Determine the (X, Y) coordinate at the center of the cell enclosing the given text.  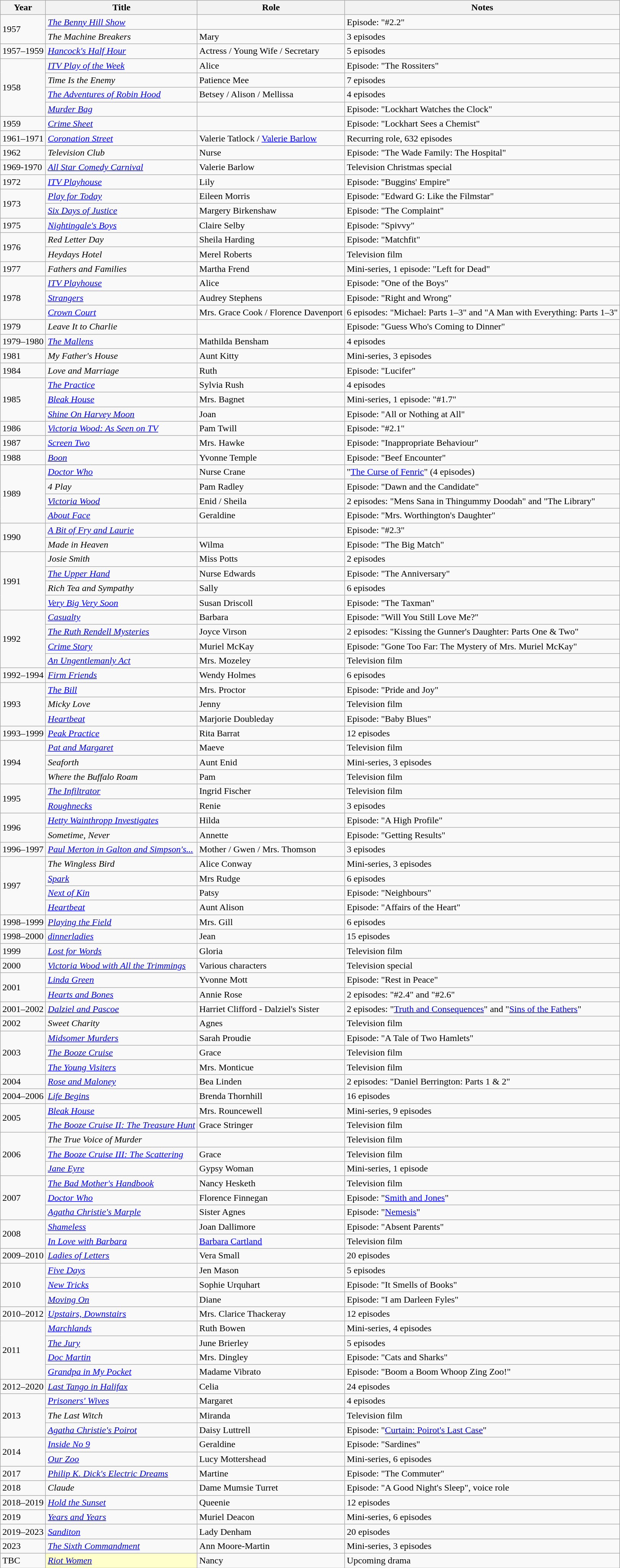
All Star Comedy Carnival (121, 167)
Heydays Hotel (121, 254)
Peak Practice (121, 733)
Mrs. Dingley (271, 1358)
Lucy Mottershead (271, 1459)
Mother / Gwen / Mrs. Thomson (271, 849)
Episode: "Spivvy" (482, 225)
Playing the Field (121, 922)
Agnes (271, 1023)
1985 (23, 399)
Miranda (271, 1415)
15 episodes (482, 937)
Episode: "A Tale of Two Hamlets" (482, 1038)
Renie (271, 806)
2 episodes: "Mens Sana in Thingummy Doodah" and "The Library" (482, 501)
The Last Witch (121, 1415)
1978 (23, 298)
Television Christmas special (482, 167)
Diane (271, 1299)
1958 (23, 87)
Daisy Luttrell (271, 1430)
1993 (23, 704)
1989 (23, 494)
Florence Finnegan (271, 1198)
Pat and Margaret (121, 748)
Years and Years (121, 1517)
Episode: "Lucifer" (482, 370)
Bea Linden (271, 1081)
2005 (23, 1118)
Episode: "I am Darleen Fyles" (482, 1299)
Episode: "The Complaint" (482, 211)
1957–1959 (23, 51)
Nancy Hesketh (271, 1183)
2010 (23, 1285)
The Ruth Rendell Mysteries (121, 631)
1990 (23, 537)
1995 (23, 798)
Episode: "The Big Match" (482, 545)
Notes (482, 8)
Mrs. Bagnet (271, 399)
Linda Green (121, 980)
Eileen Morris (271, 196)
Merel Roberts (271, 254)
Mrs. Proctor (271, 690)
Dame Mumsie Turret (271, 1488)
Nancy (271, 1560)
Hearts and Bones (121, 994)
TBC (23, 1560)
1979–1980 (23, 341)
Sarah Proudie (271, 1038)
Victoria Wood: As Seen on TV (121, 429)
Episode: "#2.3" (482, 530)
Valerie Tatlock / Valerie Barlow (271, 138)
My Father's House (121, 356)
Red Letter Day (121, 240)
Mrs. Clarice Thackeray (271, 1314)
The Young Visiters (121, 1067)
Lily (271, 182)
Lady Denham (271, 1531)
Nurse Crane (271, 472)
1996 (23, 827)
Various characters (271, 966)
Marjorie Doubleday (271, 719)
The True Voice of Murder (121, 1140)
Ann Moore-Martin (271, 1546)
Episode: "The Commuter" (482, 1473)
Episode: "Gone Too Far: The Mystery of Mrs. Muriel McKay" (482, 646)
1993–1999 (23, 733)
1991 (23, 581)
2001–2002 (23, 1009)
Madame Vibrato (271, 1372)
2 episodes (482, 559)
Episode: "The Anniversary" (482, 574)
Nightingale's Boys (121, 225)
Queenie (271, 1502)
Strangers (121, 298)
2001 (23, 987)
2007 (23, 1198)
Hancock's Half Hour (121, 51)
The Bad Mother's Handbook (121, 1183)
1969-1970 (23, 167)
Yvonne Mott (271, 980)
1996–1997 (23, 849)
Claire Selby (271, 225)
The Practice (121, 385)
The Sixth Commandment (121, 1546)
Harriet Clifford - Dalziel's Sister (271, 1009)
Sanditon (121, 1531)
Philip K. Dick's Electric Dreams (121, 1473)
Episode: "Will You Still Love Me?" (482, 617)
The Bill (121, 690)
Episode: "Mrs. Worthington's Daughter" (482, 516)
4 Play (121, 487)
Grace Stringer (271, 1125)
About Face (121, 516)
Episode: "Nemesis" (482, 1212)
Wilma (271, 545)
Margaret (271, 1401)
Mini-series, 1 episode (482, 1169)
Episode: "Edward G: Like the Filmstar" (482, 196)
Martine (271, 1473)
Ruth (271, 370)
1987 (23, 443)
Episode: "Sardines" (482, 1444)
Firm Friends (121, 675)
Episode: "Lockhart Watches the Clock" (482, 109)
Next of Kin (121, 893)
Coronation Street (121, 138)
Rita Barrat (271, 733)
Agatha Christie's Marple (121, 1212)
Mary (271, 37)
Shine On Harvey Moon (121, 414)
Episode: "Neighbours" (482, 893)
2013 (23, 1415)
The Jury (121, 1343)
Episode: "A High Profile" (482, 820)
2012–2020 (23, 1386)
2002 (23, 1023)
Rich Tea and Sympathy (121, 588)
Annie Rose (271, 994)
Sylvia Rush (271, 385)
Screen Two (121, 443)
1997 (23, 885)
Episode: "Pride and Joy" (482, 690)
Margery Birkenshaw (271, 211)
Episode: "A Good Night's Sleep", voice role (482, 1488)
Crime Story (121, 646)
2009–2010 (23, 1256)
Jen Mason (271, 1270)
Episode: "Smith and Jones" (482, 1198)
1986 (23, 429)
Mrs. Rouncewell (271, 1111)
Midsomer Murders (121, 1038)
Episode: "Affairs of the Heart" (482, 908)
Episode: "Dawn and the Candidate" (482, 487)
Aunt Kitty (271, 356)
Audrey Stephens (271, 298)
Mrs. Mozeley (271, 661)
2018 (23, 1488)
1988 (23, 458)
1998–1999 (23, 922)
Leave It to Charlie (121, 327)
Ruth Bowen (271, 1328)
Alice Conway (271, 864)
Micky Love (121, 704)
Muriel McKay (271, 646)
2019 (23, 1517)
The Wingless Bird (121, 864)
Crown Court (121, 312)
Miss Potts (271, 559)
2003 (23, 1052)
1972 (23, 182)
Recurring role, 632 episodes (482, 138)
Mrs Rudge (271, 878)
Title (121, 8)
Episode: "Inappropriate Behaviour" (482, 443)
Sally (271, 588)
ITV Play of the Week (121, 66)
Six Days of Justice (121, 211)
Episode: "Getting Results" (482, 835)
2 episodes: "Daniel Berrington: Parts 1 & 2" (482, 1081)
1975 (23, 225)
Pam (271, 777)
Celia (271, 1386)
Joan Dallimore (271, 1227)
Episode: "Absent Parents" (482, 1227)
Episode: "Boom a Boom Whoop Zing Zoo!" (482, 1372)
Life Begins (121, 1096)
Hetty Wainthropp Investigates (121, 820)
Aunt Enid (271, 762)
2010–2012 (23, 1314)
Riot Women (121, 1560)
Our Zoo (121, 1459)
Nurse Edwards (271, 574)
New Tricks (121, 1285)
Mini-series, 1 episode: "#1.7" (482, 399)
Mrs. Gill (271, 922)
The Adventures of Robin Hood (121, 95)
Sometime, Never (121, 835)
The Booze Cruise III: The Scattering (121, 1154)
Patsy (271, 893)
Roughnecks (121, 806)
Ingrid Fischer (271, 791)
2011 (23, 1350)
Vera Small (271, 1256)
Episode: "Beef Encounter" (482, 458)
In Love with Barbara (121, 1241)
Episode: "Guess Who's Coming to Dinner" (482, 327)
Episode: "Cats and Sharks" (482, 1358)
Ladies of Letters (121, 1256)
2 episodes: "Truth and Consequences" and "Sins of the Fathers" (482, 1009)
Television Club (121, 153)
Crime Sheet (121, 124)
Casualty (121, 617)
16 episodes (482, 1096)
Role (271, 8)
1976 (23, 247)
Lost for Words (121, 951)
Marchlands (121, 1328)
An Ungentlemanly Act (121, 661)
Pam Twill (271, 429)
Time Is the Enemy (121, 80)
Aunt Alison (271, 908)
Episode: "It Smells of Books" (482, 1285)
Boon (121, 458)
Jenny (271, 704)
2018–2019 (23, 1502)
Spark (121, 878)
Sweet Charity (121, 1023)
1992–1994 (23, 675)
The Upper Hand (121, 574)
6 episodes: "Michael: Parts 1–3" and "A Man with Everything: Parts 1–3" (482, 312)
Betsey / Alison / Mellissa (271, 95)
Joyce Virson (271, 631)
Susan Driscoll (271, 602)
Episode: "The Taxman" (482, 602)
Mini-series, 1 episode: "Left for Dead" (482, 269)
1959 (23, 124)
Rose and Maloney (121, 1081)
Victoria Wood with All the Trimmings (121, 966)
Episode: "All or Nothing at All" (482, 414)
Year (23, 8)
Muriel Deacon (271, 1517)
7 episodes (482, 80)
Mini-series, 9 episodes (482, 1111)
Annette (271, 835)
Mrs. Monticue (271, 1067)
dinnerladies (121, 937)
Episode: "Buggins' Empire" (482, 182)
2017 (23, 1473)
Agatha Christie's Poirot (121, 1430)
Episode: "Curtain: Poirot's Last Case" (482, 1430)
"The Curse of Fenric" (4 episodes) (482, 472)
Actress / Young Wife / Secretary (271, 51)
Claude (121, 1488)
Moving On (121, 1299)
The Mallens (121, 341)
Gloria (271, 951)
Dalziel and Pascoe (121, 1009)
The Benny Hill Show (121, 22)
Josie Smith (121, 559)
Prisoners' Wives (121, 1401)
1981 (23, 356)
Episode: "Rest in Peace" (482, 980)
Episode: "#2.2" (482, 22)
Upstairs, Downstairs (121, 1314)
Valerie Barlow (271, 167)
Episode: "Right and Wrong" (482, 298)
Inside No 9 (121, 1444)
Fathers and Families (121, 269)
Yvonne Temple (271, 458)
1973 (23, 204)
Martha Frend (271, 269)
Murder Bag (121, 109)
1979 (23, 327)
Upcoming drama (482, 1560)
A Bit of Fry and Laurie (121, 530)
Enid / Sheila (271, 501)
Barbara (271, 617)
2008 (23, 1234)
Sophie Urquhart (271, 1285)
1992 (23, 639)
Episode: "#2.1" (482, 429)
Television special (482, 966)
Pam Radley (271, 487)
1957 (23, 29)
2019–2023 (23, 1531)
2023 (23, 1546)
Mrs. Grace Cook / Florence Davenport (271, 312)
Episode: "One of the Boys" (482, 283)
1994 (23, 762)
Episode: "The Wade Family: The Hospital" (482, 153)
Barbara Cartland (271, 1241)
Five Days (121, 1270)
Paul Merton in Galton and Simpson's... (121, 849)
June Brierley (271, 1343)
Episode: "Matchfit" (482, 240)
The Booze Cruise (121, 1052)
Grandpa in My Pocket (121, 1372)
1998–2000 (23, 937)
Episode: "The Rossiters" (482, 66)
Doc Martin (121, 1358)
Jane Eyre (121, 1169)
Maeve (271, 748)
Jean (271, 937)
Hold the Sunset (121, 1502)
Patience Mee (271, 80)
1999 (23, 951)
Nurse (271, 153)
Seaforth (121, 762)
Very Big Very Soon (121, 602)
Where the Buffalo Roam (121, 777)
Hilda (271, 820)
2004 (23, 1081)
Wendy Holmes (271, 675)
2014 (23, 1452)
Made in Heaven (121, 545)
Play for Today (121, 196)
2 episodes: "Kissing the Gunner's Daughter: Parts One & Two" (482, 631)
Joan (271, 414)
1962 (23, 153)
Sister Agnes (271, 1212)
Last Tango in Halifax (121, 1386)
24 episodes (482, 1386)
The Machine Breakers (121, 37)
Gypsy Woman (271, 1169)
1984 (23, 370)
2 episodes: "#2.4" and "#2.6" (482, 994)
2004–2006 (23, 1096)
Brenda Thornhill (271, 1096)
Mini-series, 4 episodes (482, 1328)
Episode: "Lockhart Sees a Chemist" (482, 124)
Love and Marriage (121, 370)
1977 (23, 269)
Episode: "Baby Blues" (482, 719)
Mathilda Bensham (271, 341)
Shameless (121, 1227)
Sheila Harding (271, 240)
1961–1971 (23, 138)
2000 (23, 966)
The Infiltrator (121, 791)
The Booze Cruise II: The Treasure Hunt (121, 1125)
Victoria Wood (121, 501)
2006 (23, 1154)
Mrs. Hawke (271, 443)
